Output the [x, y] coordinate of the center of the cell containing the given text.  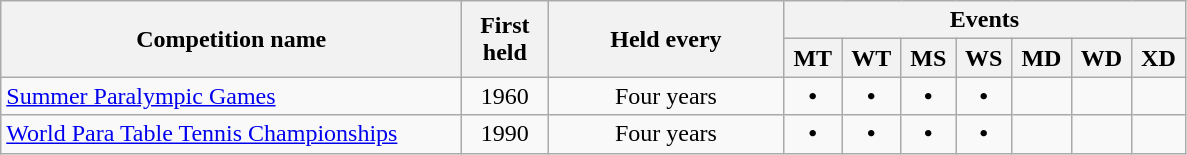
Events [984, 20]
Summer Paralympic Games [232, 96]
1990 [505, 134]
1960 [505, 96]
World Para Table Tennis Championships [232, 134]
WT [872, 58]
WD [1102, 58]
WS [984, 58]
XD [1158, 58]
Held every [666, 39]
MT [813, 58]
MD [1042, 58]
Competition name [232, 39]
MS [928, 58]
First held [505, 39]
